From the cell containing the given text, extract its center point as [X, Y] coordinate. 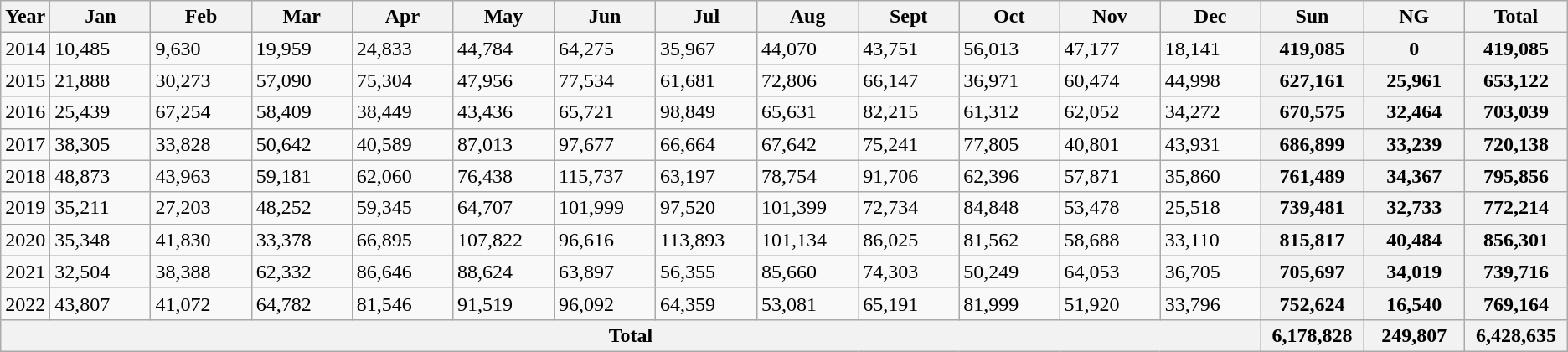
66,895 [402, 240]
Jan [101, 17]
815,817 [1312, 240]
2020 [25, 240]
16,540 [1414, 303]
43,436 [503, 112]
50,249 [1009, 272]
18,141 [1210, 49]
57,871 [1110, 176]
53,081 [807, 303]
38,305 [101, 144]
67,642 [807, 144]
67,254 [201, 112]
795,856 [1516, 176]
47,956 [503, 80]
32,464 [1414, 112]
62,332 [302, 272]
65,721 [605, 112]
56,013 [1009, 49]
101,134 [807, 240]
91,519 [503, 303]
Mar [302, 17]
44,784 [503, 49]
81,546 [402, 303]
35,211 [101, 208]
686,899 [1312, 144]
101,399 [807, 208]
65,191 [909, 303]
Feb [201, 17]
NG [1414, 17]
249,807 [1414, 335]
Jul [707, 17]
Dec [1210, 17]
48,252 [302, 208]
86,025 [909, 240]
66,664 [707, 144]
41,072 [201, 303]
0 [1414, 49]
739,481 [1312, 208]
43,931 [1210, 144]
33,239 [1414, 144]
61,681 [707, 80]
63,197 [707, 176]
2014 [25, 49]
58,688 [1110, 240]
62,396 [1009, 176]
33,110 [1210, 240]
64,053 [1110, 272]
64,359 [707, 303]
82,215 [909, 112]
2022 [25, 303]
6,428,635 [1516, 335]
25,518 [1210, 208]
113,893 [707, 240]
Jun [605, 17]
2016 [25, 112]
58,409 [302, 112]
48,873 [101, 176]
72,734 [909, 208]
769,164 [1516, 303]
87,013 [503, 144]
Sept [909, 17]
9,630 [201, 49]
56,355 [707, 272]
76,438 [503, 176]
44,070 [807, 49]
856,301 [1516, 240]
98,849 [707, 112]
May [503, 17]
43,751 [909, 49]
84,848 [1009, 208]
19,959 [302, 49]
86,646 [402, 272]
107,822 [503, 240]
2019 [25, 208]
32,504 [101, 272]
50,642 [302, 144]
78,754 [807, 176]
Nov [1110, 17]
77,534 [605, 80]
720,138 [1516, 144]
38,449 [402, 112]
41,830 [201, 240]
38,388 [201, 272]
43,963 [201, 176]
81,562 [1009, 240]
21,888 [101, 80]
115,737 [605, 176]
2015 [25, 80]
703,039 [1516, 112]
43,807 [101, 303]
27,203 [201, 208]
Sun [1312, 17]
40,801 [1110, 144]
62,060 [402, 176]
2021 [25, 272]
64,707 [503, 208]
Aug [807, 17]
88,624 [503, 272]
57,090 [302, 80]
96,092 [605, 303]
25,439 [101, 112]
61,312 [1009, 112]
101,999 [605, 208]
44,998 [1210, 80]
24,833 [402, 49]
35,348 [101, 240]
62,052 [1110, 112]
59,345 [402, 208]
66,147 [909, 80]
36,705 [1210, 272]
53,478 [1110, 208]
51,920 [1110, 303]
6,178,828 [1312, 335]
65,631 [807, 112]
75,241 [909, 144]
97,677 [605, 144]
63,897 [605, 272]
Apr [402, 17]
34,272 [1210, 112]
739,716 [1516, 272]
85,660 [807, 272]
47,177 [1110, 49]
40,589 [402, 144]
72,806 [807, 80]
34,019 [1414, 272]
75,304 [402, 80]
64,275 [605, 49]
32,733 [1414, 208]
25,961 [1414, 80]
705,697 [1312, 272]
30,273 [201, 80]
81,999 [1009, 303]
10,485 [101, 49]
33,796 [1210, 303]
627,161 [1312, 80]
96,616 [605, 240]
33,378 [302, 240]
59,181 [302, 176]
Oct [1009, 17]
40,484 [1414, 240]
761,489 [1312, 176]
33,828 [201, 144]
74,303 [909, 272]
35,860 [1210, 176]
60,474 [1110, 80]
2017 [25, 144]
64,782 [302, 303]
91,706 [909, 176]
653,122 [1516, 80]
36,971 [1009, 80]
77,805 [1009, 144]
2018 [25, 176]
752,624 [1312, 303]
35,967 [707, 49]
34,367 [1414, 176]
772,214 [1516, 208]
Year [25, 17]
97,520 [707, 208]
670,575 [1312, 112]
